Scan for the cell matching the given text and deliver its [x, y] coordinate at center. 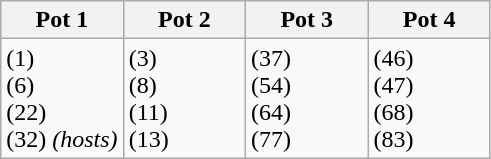
Pot 3 [307, 20]
Pot 1 [62, 20]
Pot 4 [429, 20]
(46) (47) (68) (83) [429, 98]
Pot 2 [184, 20]
(37) (54) (64) (77) [307, 98]
(1) (6) (22) (32) (hosts) [62, 98]
(3) (8) (11) (13) [184, 98]
